Detect which cell encompasses the target text, then output its [X, Y] center coordinate. 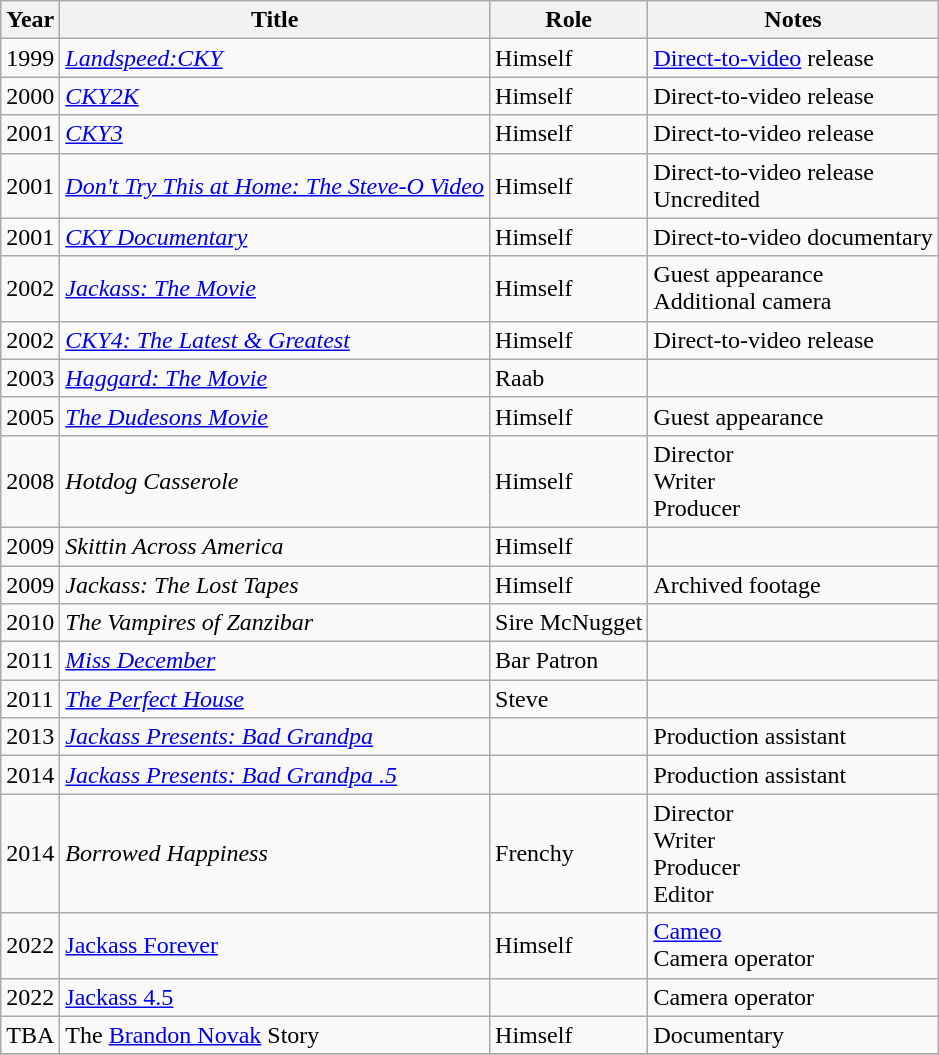
CKY4: The Latest & Greatest [275, 340]
Jackass Forever [275, 946]
2013 [30, 737]
DirectorWriterProducer [793, 481]
The Dudesons Movie [275, 416]
Guest appearance [793, 416]
Documentary [793, 1035]
1999 [30, 58]
Jackass Presents: Bad Grandpa [275, 737]
Raab [569, 378]
Miss December [275, 661]
CKY Documentary [275, 237]
2000 [30, 96]
Landspeed:CKY [275, 58]
Jackass 4.5 [275, 997]
Notes [793, 20]
Borrowed Happiness [275, 854]
TBA [30, 1035]
2003 [30, 378]
Direct-to-video documentary [793, 237]
CameoCamera operator [793, 946]
CKY2K [275, 96]
Steve [569, 699]
Title [275, 20]
Guest appearanceAdditional camera [793, 288]
Role [569, 20]
Don't Try This at Home: The Steve-O Video [275, 186]
Skittin Across America [275, 546]
2008 [30, 481]
The Perfect House [275, 699]
Jackass Presents: Bad Grandpa .5 [275, 775]
DirectorWriterProducerEditor [793, 854]
Bar Patron [569, 661]
Jackass: The Movie [275, 288]
Sire McNugget [569, 623]
Frenchy [569, 854]
Jackass: The Lost Tapes [275, 585]
2010 [30, 623]
Haggard: The Movie [275, 378]
CKY3 [275, 134]
Hotdog Casserole [275, 481]
Camera operator [793, 997]
Archived footage [793, 585]
The Vampires of Zanzibar [275, 623]
Year [30, 20]
The Brandon Novak Story [275, 1035]
2005 [30, 416]
Direct-to-video releaseUncredited [793, 186]
